Extract the [x, y] coordinate from the center of the cell holding the provided text.  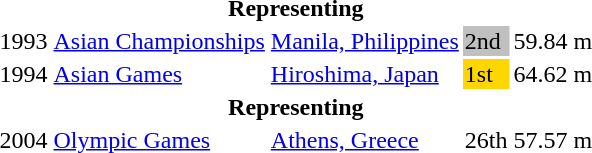
1st [486, 74]
Hiroshima, Japan [364, 74]
Manila, Philippines [364, 41]
2nd [486, 41]
Asian Championships [159, 41]
Asian Games [159, 74]
